For the text-containing cell, return its midpoint in (x, y) coordinate format. 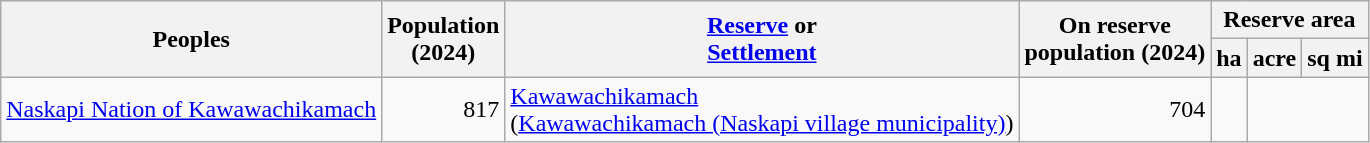
On reservepopulation (2024) (1115, 39)
Population(2024) (444, 39)
817 (444, 110)
ha (1229, 58)
Kawawachikamach(Kawawachikamach (Naskapi village municipality)) (762, 110)
Peoples (192, 39)
704 (1115, 110)
Reserve area (1290, 20)
Naskapi Nation of Kawawachikamach (192, 110)
acre (1274, 58)
sq mi (1335, 58)
Reserve orSettlement (762, 39)
